Detect which cell encompasses the target text, then output its [X, Y] center coordinate. 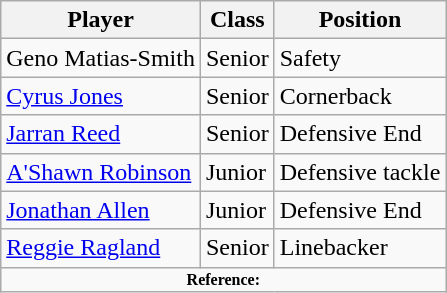
Position [360, 20]
A'Shawn Robinson [101, 172]
Class [237, 20]
Geno Matias-Smith [101, 58]
Defensive tackle [360, 172]
Reggie Ragland [101, 248]
Linebacker [360, 248]
Cyrus Jones [101, 96]
Reference: [224, 279]
Jonathan Allen [101, 210]
Jarran Reed [101, 134]
Player [101, 20]
Cornerback [360, 96]
Safety [360, 58]
